Provide the [X, Y] coordinate of the cell's center where the given text is located.  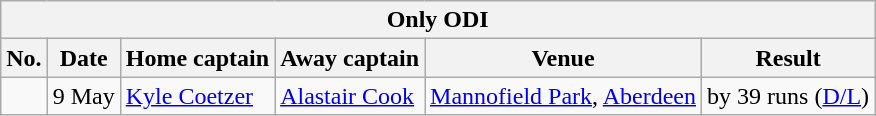
Mannofield Park, Aberdeen [564, 96]
Only ODI [438, 20]
Away captain [350, 58]
Kyle Coetzer [197, 96]
Home captain [197, 58]
Result [788, 58]
9 May [84, 96]
Alastair Cook [350, 96]
Venue [564, 58]
Date [84, 58]
by 39 runs (D/L) [788, 96]
No. [24, 58]
